Identify which cell holds the provided text, then report its (x, y) central coordinate. 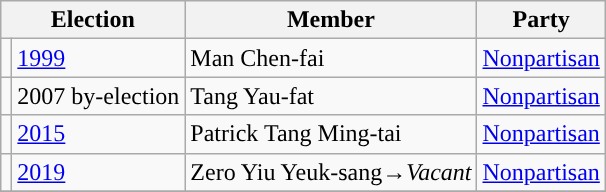
Patrick Tang Ming-tai (331, 134)
Election (93, 20)
Member (331, 20)
2019 (98, 172)
Tang Yau-fat (331, 96)
Party (541, 20)
2015 (98, 134)
2007 by-election (98, 96)
Zero Yiu Yeuk-sang→Vacant (331, 172)
1999 (98, 58)
Man Chen-fai (331, 58)
